Extract the [X, Y] coordinate from the center of the cell holding the provided text.  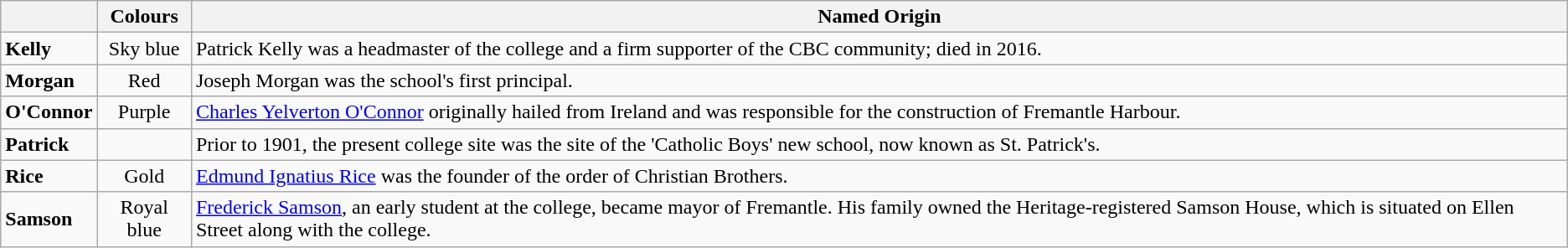
Red [144, 80]
Patrick [49, 144]
Kelly [49, 49]
O'Connor [49, 112]
Colours [144, 17]
Gold [144, 176]
Patrick Kelly was a headmaster of the college and a firm supporter of the CBC community; died in 2016. [879, 49]
Edmund Ignatius Rice was the founder of the order of Christian Brothers. [879, 176]
Sky blue [144, 49]
Charles Yelverton O'Connor originally hailed from Ireland and was responsible for the construction of Fremantle Harbour. [879, 112]
Prior to 1901, the present college site was the site of the 'Catholic Boys' new school, now known as St. Patrick's. [879, 144]
Samson [49, 220]
Purple [144, 112]
Joseph Morgan was the school's first principal. [879, 80]
Morgan [49, 80]
Named Origin [879, 17]
Rice [49, 176]
Royal blue [144, 220]
